Return [x, y] of the center of cell containing provided text 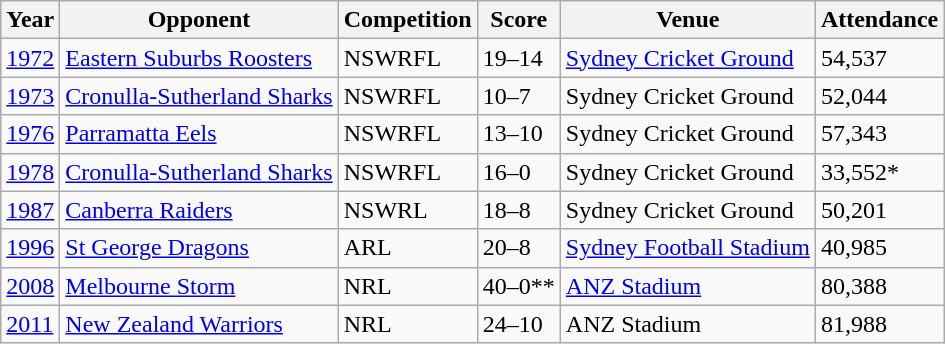
19–14 [518, 58]
1996 [30, 248]
Year [30, 20]
Competition [408, 20]
Canberra Raiders [199, 210]
Opponent [199, 20]
Parramatta Eels [199, 134]
1976 [30, 134]
52,044 [879, 96]
1972 [30, 58]
St George Dragons [199, 248]
Attendance [879, 20]
40–0** [518, 286]
33,552* [879, 172]
1973 [30, 96]
ARL [408, 248]
Melbourne Storm [199, 286]
24–10 [518, 324]
20–8 [518, 248]
50,201 [879, 210]
Sydney Football Stadium [688, 248]
54,537 [879, 58]
40,985 [879, 248]
NSWRL [408, 210]
New Zealand Warriors [199, 324]
Venue [688, 20]
81,988 [879, 324]
1987 [30, 210]
16–0 [518, 172]
10–7 [518, 96]
1978 [30, 172]
18–8 [518, 210]
Score [518, 20]
80,388 [879, 286]
2011 [30, 324]
2008 [30, 286]
57,343 [879, 134]
13–10 [518, 134]
Eastern Suburbs Roosters [199, 58]
